Detect which cell encompasses the target text, then output its (X, Y) center coordinate. 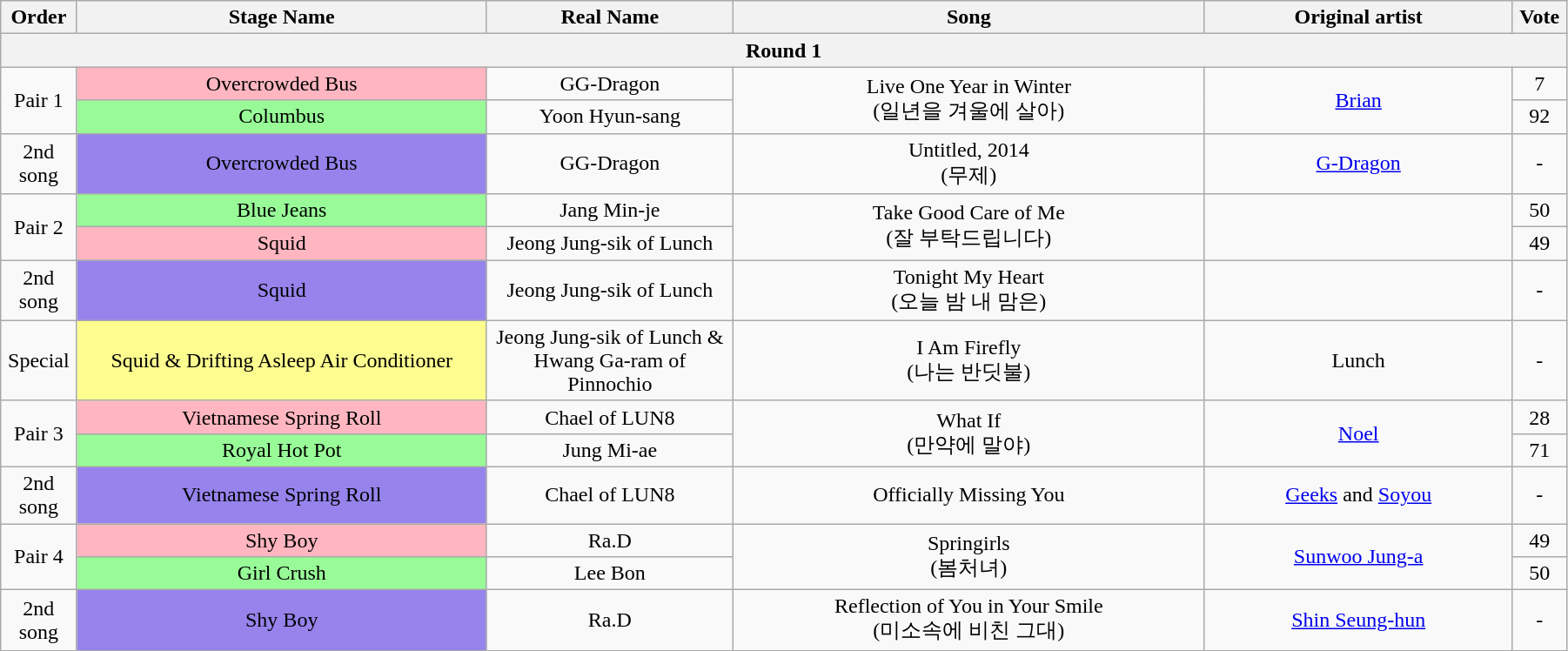
Pair 2 (38, 227)
Blue Jeans (282, 211)
Round 1 (784, 50)
Geeks and Soyou (1358, 494)
92 (1539, 117)
Columbus (282, 117)
Noel (1358, 433)
Girl Crush (282, 574)
Order (38, 17)
Royal Hot Pot (282, 450)
28 (1539, 417)
Stage Name (282, 17)
Squid & Drifting Asleep Air Conditioner (282, 360)
Pair 1 (38, 100)
Vote (1539, 17)
G-Dragon (1358, 164)
Springirls(봄처녀) (968, 557)
Pair 3 (38, 433)
Shin Seung-hun (1358, 621)
Pair 4 (38, 557)
Original artist (1358, 17)
Live One Year in Winter(일년을 겨울에 살아) (968, 100)
What If(만약에 말야) (968, 433)
Officially Missing You (968, 494)
Reflection of You in Your Smile(미소속에 비친 그대) (968, 621)
Jang Min-je (609, 211)
Real Name (609, 17)
7 (1539, 84)
Song (968, 17)
Take Good Care of Me(잘 부탁드립니다) (968, 227)
Yoon Hyun-sang (609, 117)
Jung Mi-ae (609, 450)
71 (1539, 450)
Lunch (1358, 360)
Untitled, 2014(무제) (968, 164)
Special (38, 360)
Jeong Jung-sik of Lunch & Hwang Ga-ram of Pinnochio (609, 360)
Lee Bon (609, 574)
Tonight My Heart(오늘 밤 내 맘은) (968, 291)
I Am Firefly(나는 반딧불) (968, 360)
Sunwoo Jung-a (1358, 557)
Brian (1358, 100)
